Search for the cell housing the specified text and yield its (x, y) center coordinate. 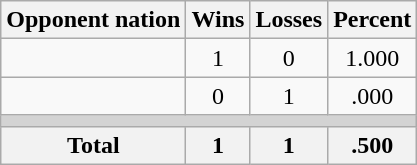
Wins (218, 20)
Total (94, 145)
.000 (372, 96)
Percent (372, 20)
Losses (289, 20)
1.000 (372, 58)
Opponent nation (94, 20)
.500 (372, 145)
